Provide the (x, y) coordinate of the cell's center where the given text is located.  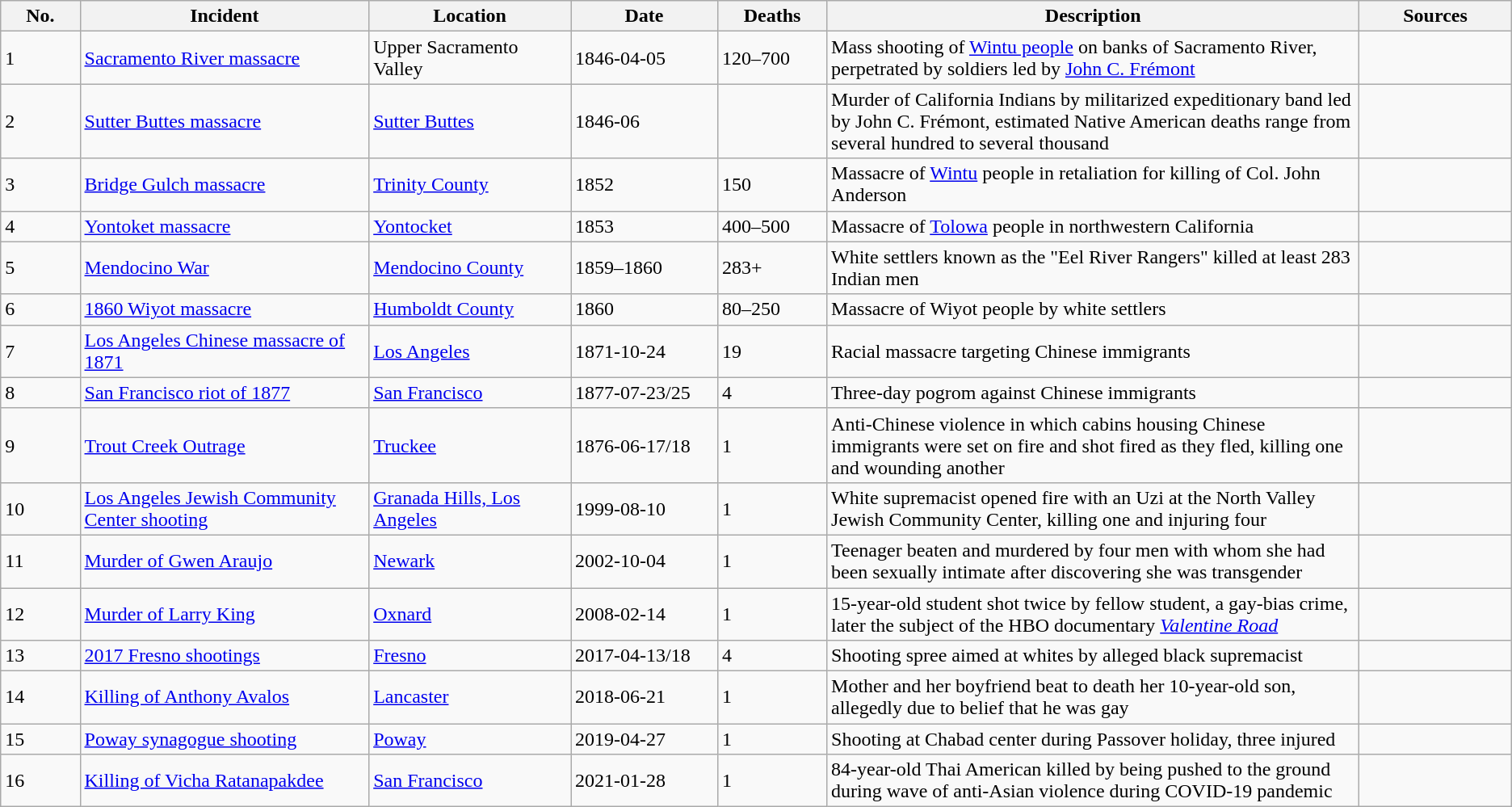
Los Angeles Jewish Community Center shooting (225, 509)
Killing of Anthony Avalos (225, 698)
Los Angeles (470, 351)
San Francisco riot of 1877 (225, 393)
Racial massacre targeting Chinese immigrants (1094, 351)
Mendocino County (470, 268)
1860 (644, 309)
Granada Hills, Los Angeles (470, 509)
3 (40, 184)
5 (40, 268)
Sutter Buttes (470, 121)
15-year-old student shot twice by fellow student, a gay-bias crime, later the subject of the HBO documentary Valentine Road (1094, 614)
Deaths (772, 16)
Incident (225, 16)
Murder of Gwen Araujo (225, 561)
1846-06 (644, 121)
Teenager beaten and murdered by four men with whom she had been sexually intimate after discovering she was transgender (1094, 561)
1871-10-24 (644, 351)
150 (772, 184)
Oxnard (470, 614)
No. (40, 16)
11 (40, 561)
Poway synagogue shooting (225, 739)
Massacre of Wiyot people by white settlers (1094, 309)
7 (40, 351)
2017 Fresno shootings (225, 656)
6 (40, 309)
Date (644, 16)
13 (40, 656)
Trinity County (470, 184)
White settlers known as the "Eel River Rangers" killed at least 283 Indian men (1094, 268)
Newark (470, 561)
2017-04-13/18 (644, 656)
1860 Wiyot massacre (225, 309)
Trout Creek Outrage (225, 445)
120–700 (772, 58)
84-year-old Thai American killed by being pushed to the ground during wave of anti-Asian violence during COVID-19 pandemic (1094, 780)
Massacre of Wintu people in retaliation for killing of Col. John Anderson (1094, 184)
Mother and her boyfriend beat to death her 10-year-old son, allegedly due to belief that he was gay (1094, 698)
2019-04-27 (644, 739)
1877-07-23/25 (644, 393)
Anti-Chinese violence in which cabins housing Chinese immigrants were set on fire and shot fired as they fled, killing one and wounding another (1094, 445)
Truckee (470, 445)
1859–1860 (644, 268)
1853 (644, 226)
8 (40, 393)
Lancaster (470, 698)
Location (470, 16)
Sacramento River massacre (225, 58)
Mendocino War (225, 268)
Humboldt County (470, 309)
80–250 (772, 309)
Fresno (470, 656)
14 (40, 698)
Yontocket (470, 226)
2021-01-28 (644, 780)
White supremacist opened fire with an Uzi at the North Valley Jewish Community Center, killing one and injuring four (1094, 509)
400–500 (772, 226)
1852 (644, 184)
2002-10-04 (644, 561)
Yontoket massacre (225, 226)
10 (40, 509)
Bridge Gulch massacre (225, 184)
Shooting spree aimed at whites by alleged black supremacist (1094, 656)
Sutter Buttes massacre (225, 121)
2018-06-21 (644, 698)
Poway (470, 739)
16 (40, 780)
Upper Sacramento Valley (470, 58)
1846-04-05 (644, 58)
2008-02-14 (644, 614)
Murder of Larry King (225, 614)
Three-day pogrom against Chinese immigrants (1094, 393)
15 (40, 739)
Sources (1435, 16)
2 (40, 121)
1999-08-10 (644, 509)
Description (1094, 16)
283+ (772, 268)
Massacre of Tolowa people in northwestern California (1094, 226)
19 (772, 351)
9 (40, 445)
Killing of Vicha Ratanapakdee (225, 780)
1876-06-17/18 (644, 445)
12 (40, 614)
Los Angeles Chinese massacre of 1871 (225, 351)
Shooting at Chabad center during Passover holiday, three injured (1094, 739)
Mass shooting of Wintu people on banks of Sacramento River, perpetrated by soldiers led by John C. Frémont (1094, 58)
